Capture the cell that displays the provided text and extract its (x, y) central coordinate. 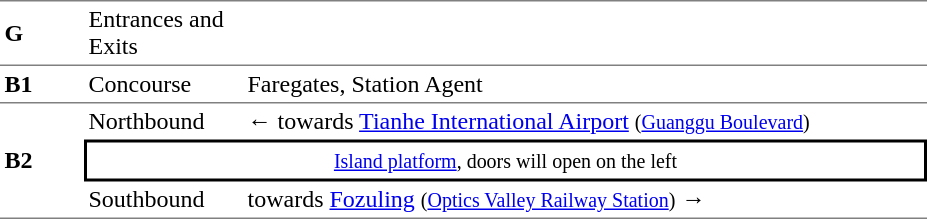
G (42, 33)
B1 (42, 85)
← towards Tianhe International Airport (Guanggu Boulevard) (585, 122)
Island platform, doors will open on the left (506, 161)
Faregates, Station Agent (585, 85)
Northbound (164, 122)
Entrances and Exits (164, 33)
Concourse (164, 85)
